Scan for the cell matching the given text and deliver its (X, Y) coordinate at center. 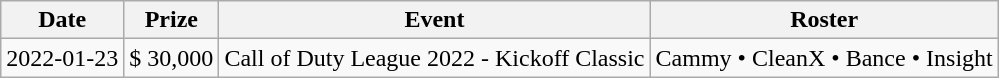
$ 30,000 (172, 58)
Call of Duty League 2022 - Kickoff Classic (434, 58)
Roster (824, 20)
Date (62, 20)
Prize (172, 20)
2022-01-23 (62, 58)
Event (434, 20)
Cammy • CleanX • Bance • Insight (824, 58)
